Capture the cell that displays the provided text and extract its [X, Y] central coordinate. 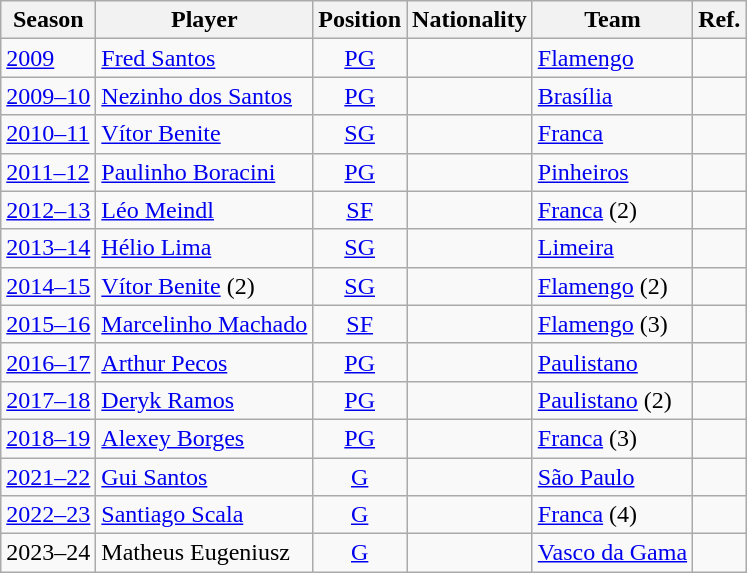
Hélio Lima [204, 248]
Season [48, 20]
Nationality [470, 20]
Flamengo (2) [612, 286]
Matheus Eugeniusz [204, 553]
Franca (3) [612, 438]
Paulinho Boracini [204, 172]
Arthur Pecos [204, 362]
Fred Santos [204, 58]
Alexey Borges [204, 438]
Paulistano (2) [612, 400]
Brasília [612, 96]
2023–24 [48, 553]
2018–19 [48, 438]
Léo Meindl [204, 210]
Flamengo (3) [612, 324]
Gui Santos [204, 477]
2017–18 [48, 400]
2022–23 [48, 515]
Paulistano [612, 362]
2016–17 [48, 362]
Santiago Scala [204, 515]
2009 [48, 58]
Deryk Ramos [204, 400]
Player [204, 20]
Limeira [612, 248]
Franca (2) [612, 210]
Vítor Benite (2) [204, 286]
2011–12 [48, 172]
São Paulo [612, 477]
2015–16 [48, 324]
Nezinho dos Santos [204, 96]
Pinheiros [612, 172]
Position [360, 20]
2009–10 [48, 96]
Team [612, 20]
Ref. [720, 20]
2010–11 [48, 134]
Franca [612, 134]
2012–13 [48, 210]
Franca (4) [612, 515]
2021–22 [48, 477]
2013–14 [48, 248]
Vasco da Gama [612, 553]
Marcelinho Machado [204, 324]
Flamengo [612, 58]
2014–15 [48, 286]
Vítor Benite [204, 134]
